Return the [x, y] coordinate for the center point of the cell that contains the specified text.  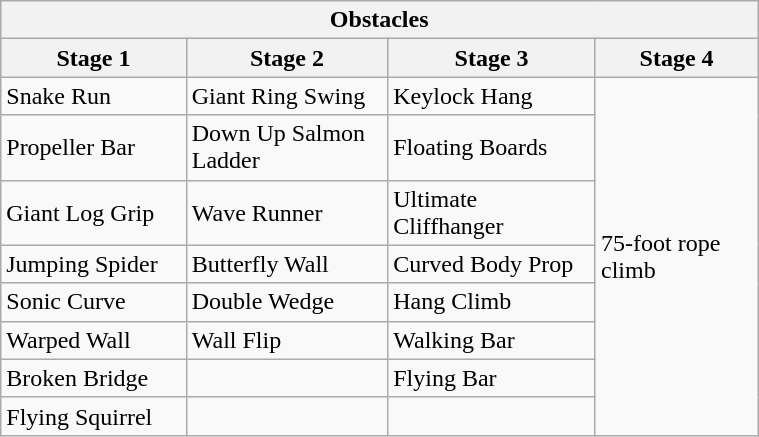
Stage 1 [94, 58]
Warped Wall [94, 340]
Broken Bridge [94, 378]
Flying Squirrel [94, 416]
Flying Bar [492, 378]
Jumping Spider [94, 264]
Wall Flip [286, 340]
Giant Ring Swing [286, 96]
Propeller Bar [94, 148]
Sonic Curve [94, 302]
75-foot rope climb [676, 256]
Double Wedge [286, 302]
Ultimate Cliffhanger [492, 212]
Snake Run [94, 96]
Butterfly Wall [286, 264]
Stage 2 [286, 58]
Down Up Salmon Ladder [286, 148]
Keylock Hang [492, 96]
Giant Log Grip [94, 212]
Floating Boards [492, 148]
Curved Body Prop [492, 264]
Stage 3 [492, 58]
Walking Bar [492, 340]
Stage 4 [676, 58]
Wave Runner [286, 212]
Obstacles [380, 20]
Hang Climb [492, 302]
